Find where the given text appears and provide that cell's center as [X, Y] coordinate. 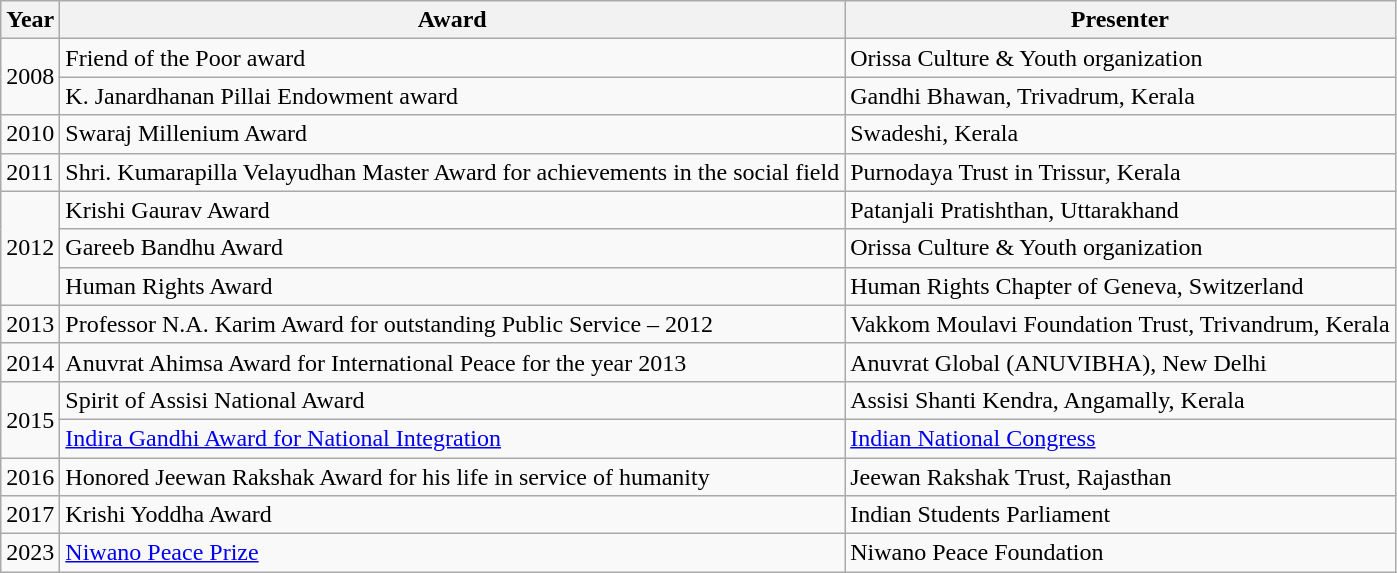
Niwano Peace Foundation [1120, 553]
Jeewan Rakshak Trust, Rajasthan [1120, 477]
2010 [30, 134]
Indian Students Parliament [1120, 515]
Swadeshi, Kerala [1120, 134]
Anuvrat Ahimsa Award for International Peace for the year 2013 [452, 362]
Gareeb Bandhu Award [452, 248]
Swaraj Millenium Award [452, 134]
Honored Jeewan Rakshak Award for his life in service of humanity [452, 477]
2017 [30, 515]
Shri. Kumarapilla Velayudhan Master Award for achievements in the social field [452, 172]
Presenter [1120, 20]
Human Rights Chapter of Geneva, Switzerland [1120, 286]
2014 [30, 362]
Krishi Gaurav Award [452, 210]
Gandhi Bhawan, Trivadrum, Kerala [1120, 96]
Friend of the Poor award [452, 58]
Professor N.A. Karim Award for outstanding Public Service – 2012 [452, 324]
2008 [30, 77]
Year [30, 20]
Spirit of Assisi National Award [452, 400]
Patanjali Pratishthan, Uttarakhand [1120, 210]
2011 [30, 172]
Anuvrat Global (ANUVIBHA), New Delhi [1120, 362]
Award [452, 20]
2023 [30, 553]
2015 [30, 419]
Indira Gandhi Award for National Integration [452, 438]
Assisi Shanti Kendra, Angamally, Kerala [1120, 400]
Vakkom Moulavi Foundation Trust, Trivandrum, Kerala [1120, 324]
2012 [30, 248]
Krishi Yoddha Award [452, 515]
Niwano Peace Prize [452, 553]
Purnodaya Trust in Trissur, Kerala [1120, 172]
Indian National Congress [1120, 438]
K. Janardhanan Pillai Endowment award [452, 96]
Human Rights Award [452, 286]
2016 [30, 477]
2013 [30, 324]
